Determine the [x, y] coordinate at the center of the cell enclosing the given text.  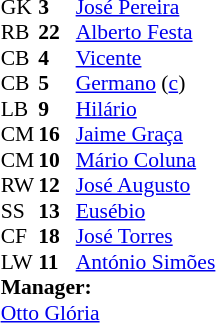
9 [57, 109]
22 [57, 33]
José Torres [146, 237]
13 [57, 211]
Jaime Graça [146, 135]
12 [57, 185]
SS [20, 211]
Alberto Festa [146, 33]
Germano (c) [146, 83]
11 [57, 262]
10 [57, 160]
16 [57, 135]
Mário Coluna [146, 160]
LB [20, 109]
Hilário [146, 109]
Vicente [146, 58]
LW [20, 262]
CF [20, 237]
António Simões [146, 262]
RW [20, 185]
Eusébio [146, 211]
Manager: [108, 287]
18 [57, 237]
RB [20, 33]
4 [57, 58]
José Augusto [146, 185]
5 [57, 83]
